Pinpoint the cell where the given text exists, returning its (X, Y) midpoint coordinate. 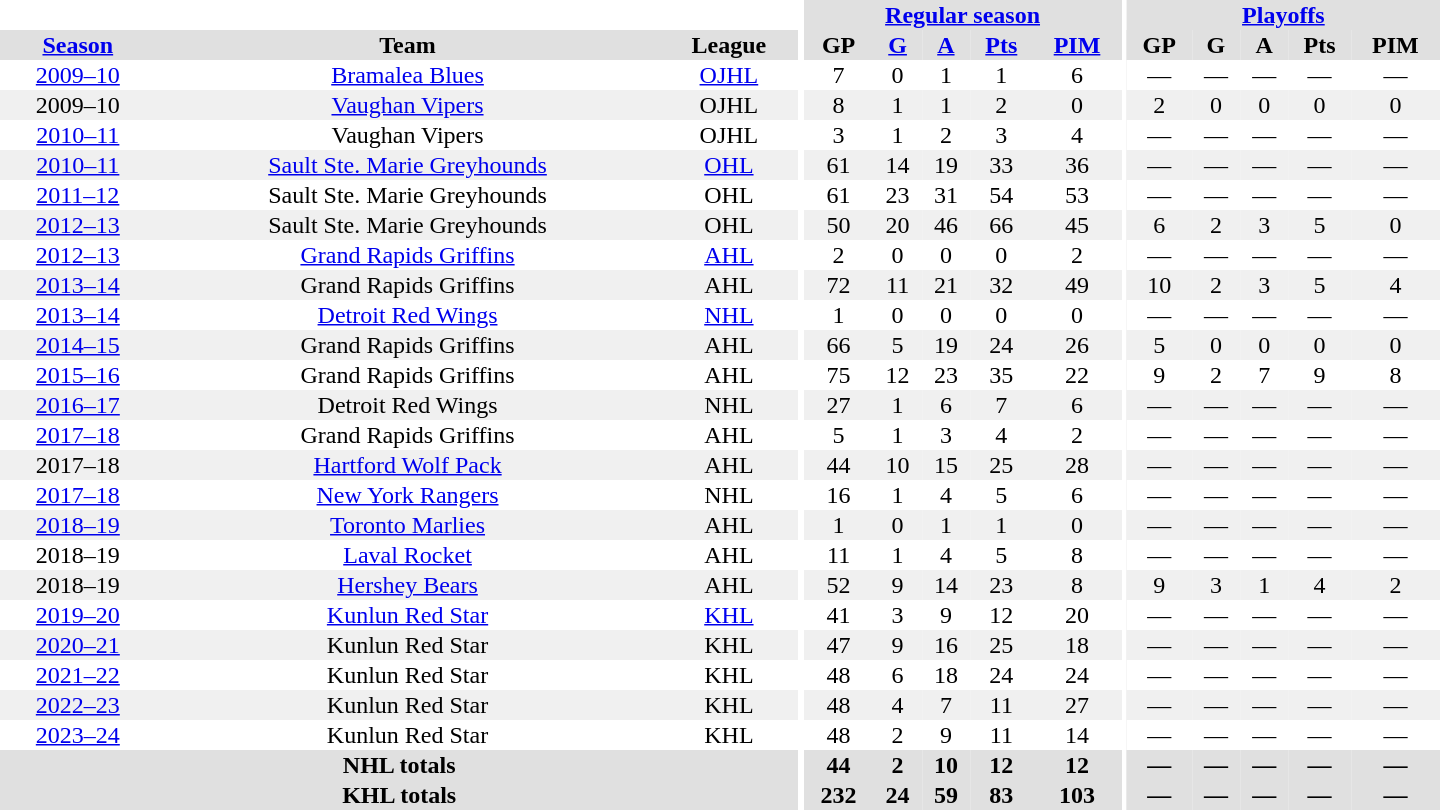
28 (1078, 465)
2023–24 (78, 735)
2015–16 (78, 375)
Laval Rocket (408, 555)
Season (78, 45)
232 (839, 795)
83 (1002, 795)
2016–17 (78, 405)
49 (1078, 285)
Hartford Wolf Pack (408, 465)
Regular season (963, 15)
46 (946, 225)
2022–23 (78, 705)
Playoffs (1284, 15)
32 (1002, 285)
League (728, 45)
2011–12 (78, 195)
Team (408, 45)
41 (839, 615)
53 (1078, 195)
36 (1078, 165)
75 (839, 375)
New York Rangers (408, 495)
KHL totals (399, 795)
22 (1078, 375)
NHL totals (399, 765)
Toronto Marlies (408, 525)
Hershey Bears (408, 585)
54 (1002, 195)
21 (946, 285)
2020–21 (78, 645)
45 (1078, 225)
47 (839, 645)
2021–22 (78, 675)
72 (839, 285)
15 (946, 465)
33 (1002, 165)
103 (1078, 795)
50 (839, 225)
2014–15 (78, 345)
31 (946, 195)
52 (839, 585)
2019–20 (78, 615)
59 (946, 795)
26 (1078, 345)
35 (1002, 375)
Bramalea Blues (408, 75)
